For the text-containing cell, return its midpoint in (X, Y) coordinate format. 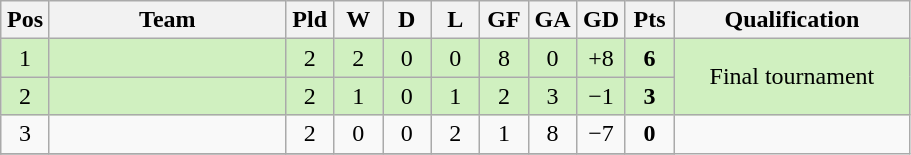
Pld (310, 20)
GA (552, 20)
Pts (650, 20)
GF (504, 20)
L (456, 20)
Team (167, 20)
W (358, 20)
Final tournament (792, 77)
GD (602, 20)
−7 (602, 134)
−1 (602, 96)
Qualification (792, 20)
6 (650, 58)
D (406, 20)
Pos (26, 20)
+8 (602, 58)
